From the cell containing the given text, extract its center point as (x, y) coordinate. 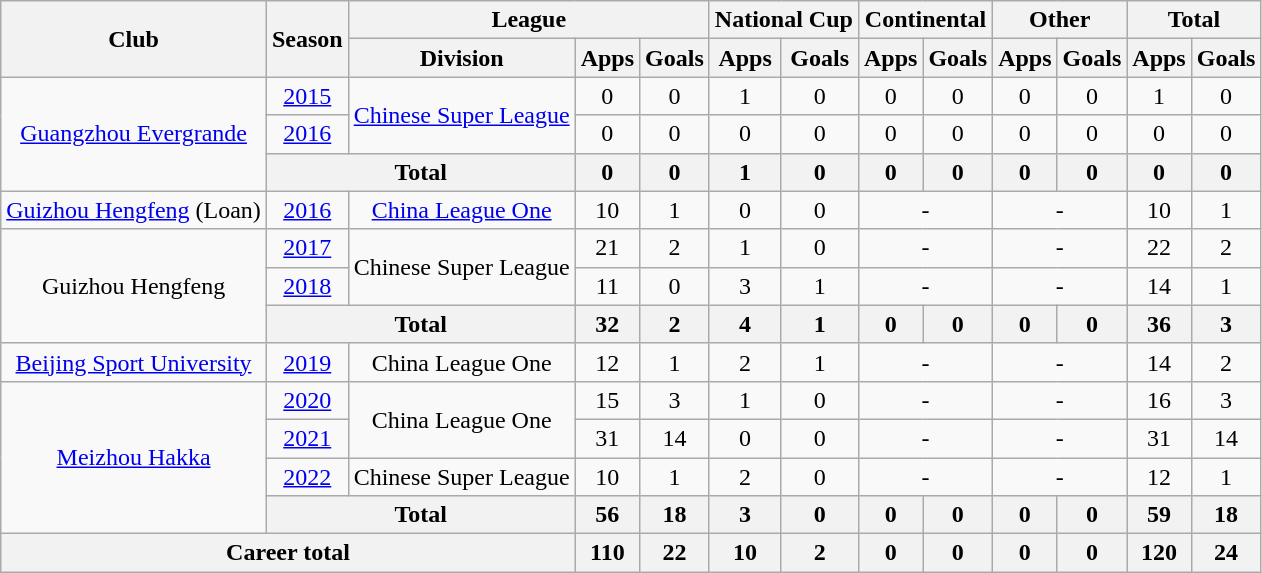
24 (1226, 553)
21 (607, 248)
National Cup (784, 20)
2021 (307, 438)
110 (607, 553)
56 (607, 515)
League (528, 20)
Guangzhou Evergrande (134, 134)
2019 (307, 362)
2022 (307, 477)
2015 (307, 96)
32 (607, 324)
Continental (925, 20)
16 (1159, 400)
Division (462, 58)
11 (607, 286)
Beijing Sport University (134, 362)
Guizhou Hengfeng (134, 286)
Club (134, 39)
Other (1060, 20)
120 (1159, 553)
4 (745, 324)
59 (1159, 515)
2018 (307, 286)
Season (307, 39)
Meizhou Hakka (134, 457)
2017 (307, 248)
Career total (288, 553)
Guizhou Hengfeng (Loan) (134, 210)
15 (607, 400)
36 (1159, 324)
2020 (307, 400)
